Scan for the cell matching the given text and deliver its (x, y) coordinate at center. 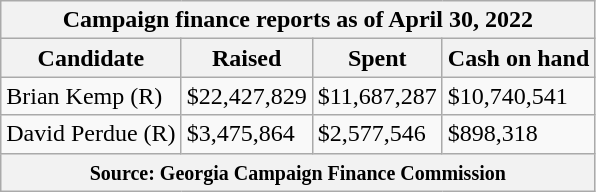
Raised (246, 58)
$2,577,546 (377, 134)
Campaign finance reports as of April 30, 2022 (298, 20)
$22,427,829 (246, 96)
$898,318 (518, 134)
Brian Kemp (R) (91, 96)
Cash on hand (518, 58)
Source: Georgia Campaign Finance Commission (298, 172)
$10,740,541 (518, 96)
Spent (377, 58)
Candidate (91, 58)
$3,475,864 (246, 134)
$11,687,287 (377, 96)
David Perdue (R) (91, 134)
